Capture the cell that displays the provided text and extract its [x, y] central coordinate. 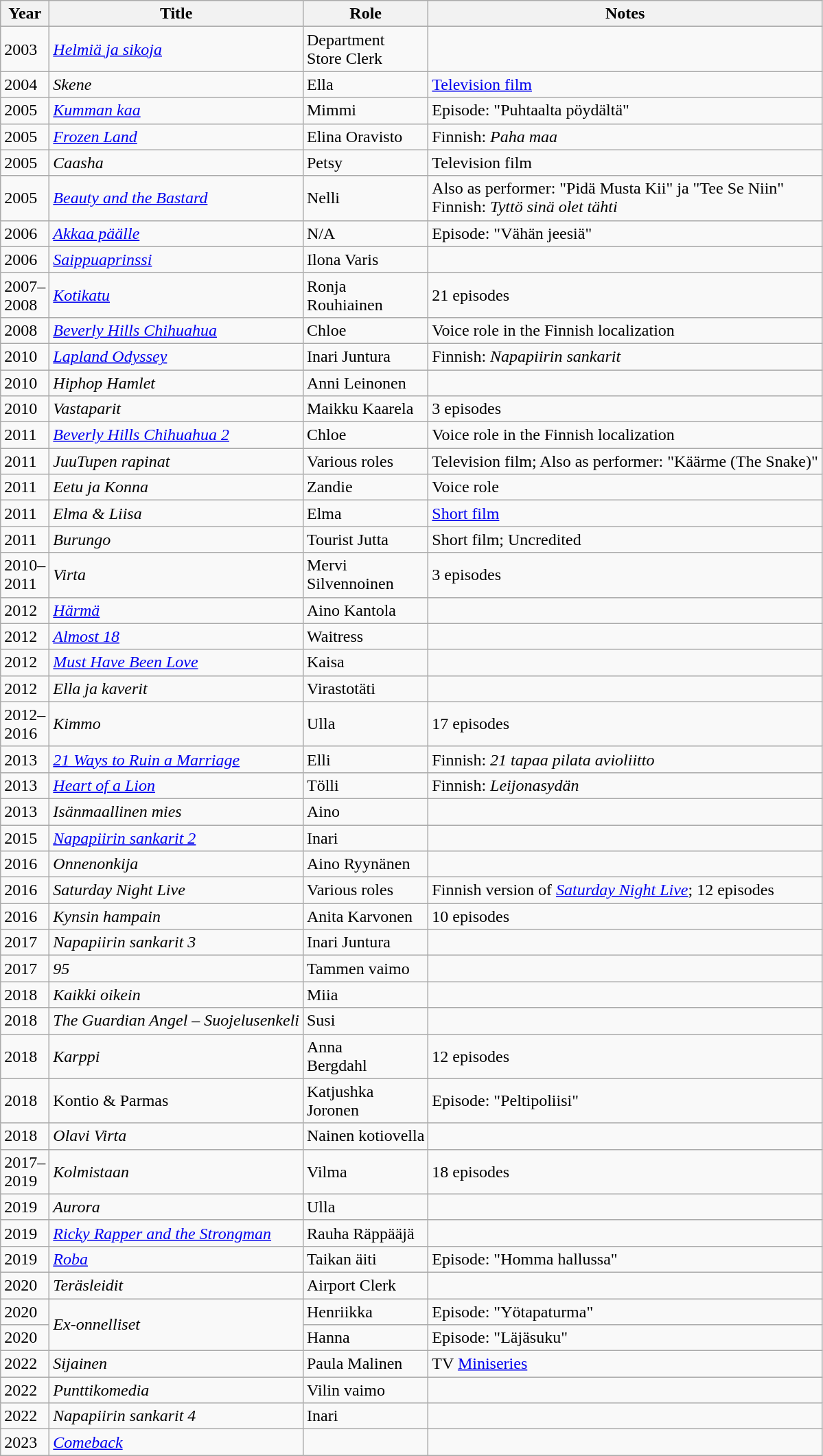
Aurora [176, 1207]
Maikku Kaarela [365, 409]
Finnish: 21 tapaa pilata avioliitto [625, 759]
Kontio & Parmas [176, 1101]
Finnish: Paha maa [625, 137]
Kimmo [176, 724]
Episode: "Puhtaalta pöydältä" [625, 111]
Onnenonkija [176, 864]
Also as performer: "Pidä Musta Kii" ja "Tee Se Niin"Finnish: Tyttö sinä olet tähti [625, 198]
Nelli [365, 198]
Episode: "Peltipoliisi" [625, 1101]
Kolmistaan [176, 1171]
Caasha [176, 163]
Elina Oravisto [365, 137]
Napapiirin sankarit 4 [176, 1416]
2008 [25, 330]
Isänmaallinen mies [176, 811]
Mimmi [365, 111]
Saturday Night Live [176, 890]
Sijainen [176, 1364]
N/A [365, 233]
Anita Karvonen [365, 916]
The Guardian Angel – Suojelusenkeli [176, 1021]
Voice role [625, 487]
Taikan äiti [365, 1259]
18 episodes [625, 1171]
Frozen Land [176, 137]
Ricky Rapper and the Strongman [176, 1233]
Notes [625, 14]
Rauha Räppääjä [365, 1233]
2012–2016 [25, 724]
Miia [365, 995]
Tourist Jutta [365, 540]
Paula Malinen [365, 1364]
Elma [365, 513]
Burungo [176, 540]
Title [176, 14]
Lapland Odyssey [176, 356]
Finnish version of Saturday Night Live; 12 episodes [625, 890]
Kumman kaa [176, 111]
2003 [25, 49]
Karppi [176, 1056]
Elli [365, 759]
Härmä [176, 610]
Short film; Uncredited [625, 540]
Must Have Been Love [176, 662]
Zandie [365, 487]
Tölli [365, 785]
Skene [176, 84]
Airport Clerk [365, 1285]
Almost 18 [176, 636]
Vilin vaimo [365, 1390]
Comeback [176, 1442]
Napapiirin sankarit 2 [176, 838]
Role [365, 14]
Henriikka [365, 1312]
DepartmentStore Clerk [365, 49]
Hiphop Hamlet [176, 382]
Aino [365, 811]
Finnish: Napapiirin sankarit [625, 356]
Beverly Hills Chihuahua 2 [176, 435]
21 Ways to Ruin a Marriage [176, 759]
Napapiirin sankarit 3 [176, 943]
Saippuaprinssi [176, 259]
Ella ja kaverit [176, 689]
2007–2008 [25, 295]
Aino Ryynänen [365, 864]
MerviSilvennoinen [365, 575]
Helmiä ja sikoja [176, 49]
Ex-onnelliset [176, 1325]
Eetu ja Konna [176, 487]
Anni Leinonen [365, 382]
Akkaa päälle [176, 233]
Petsy [365, 163]
Beverly Hills Chihuahua [176, 330]
Episode: "Yötapaturma" [625, 1312]
Olavi Virta [176, 1136]
Episode: "Läjäsuku" [625, 1338]
Susi [365, 1021]
Hanna [365, 1338]
Tammen vaimo [365, 969]
2010–2011 [25, 575]
Episode: "Homma hallussa" [625, 1259]
2023 [25, 1442]
95 [176, 969]
Beauty and the Bastard [176, 198]
Virastotäti [365, 689]
Kaikki oikein [176, 995]
Kaisa [365, 662]
12 episodes [625, 1056]
TV Miniseries [625, 1364]
Aino Kantola [365, 610]
Teräsleidit [176, 1285]
JuuTupen rapinat [176, 461]
21 episodes [625, 295]
Television film; Also as performer: "Käärme (The Snake)" [625, 461]
Episode: "Vähän jeesiä" [625, 233]
Kotikatu [176, 295]
AnnaBergdahl [365, 1056]
KatjushkaJoronen [365, 1101]
Elma & Liisa [176, 513]
2004 [25, 84]
10 episodes [625, 916]
Short film [625, 513]
2017–2019 [25, 1171]
Finnish: Leijonasydän [625, 785]
Year [25, 14]
Ilona Varis [365, 259]
2015 [25, 838]
Heart of a Lion [176, 785]
Kynsin hampain [176, 916]
Nainen kotiovella [365, 1136]
Vilma [365, 1171]
RonjaRouhiainen [365, 295]
Waitress [365, 636]
Punttikomedia [176, 1390]
17 episodes [625, 724]
Virta [176, 575]
Roba [176, 1259]
Ella [365, 84]
Vastaparit [176, 409]
